Provide the [x, y] coordinate of the cell's center where the given text is located.  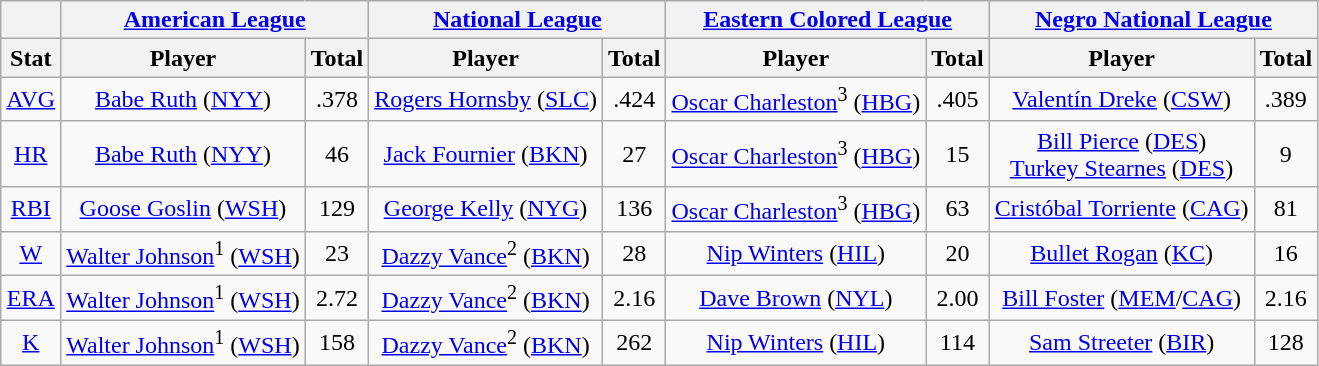
K [31, 342]
National League [518, 20]
.389 [1286, 100]
.378 [337, 100]
158 [337, 342]
23 [337, 254]
AVG [31, 100]
Valentín Dreke (CSW) [1122, 100]
American League [215, 20]
20 [958, 254]
Bill Foster (MEM/CAG) [1122, 298]
Goose Goslin (WSH) [183, 208]
28 [634, 254]
129 [337, 208]
Bullet Rogan (KC) [1122, 254]
15 [958, 154]
Dave Brown (NYL) [796, 298]
27 [634, 154]
128 [1286, 342]
136 [634, 208]
Cristóbal Torriente (CAG) [1122, 208]
2.00 [958, 298]
262 [634, 342]
2.72 [337, 298]
Sam Streeter (BIR) [1122, 342]
.424 [634, 100]
16 [1286, 254]
9 [1286, 154]
Negro National League [1153, 20]
Eastern Colored League [828, 20]
ERA [31, 298]
63 [958, 208]
.405 [958, 100]
114 [958, 342]
W [31, 254]
Stat [31, 58]
Jack Fournier (BKN) [486, 154]
Rogers Hornsby (SLC) [486, 100]
81 [1286, 208]
RBI [31, 208]
Bill Pierce (DES)Turkey Stearnes (DES) [1122, 154]
46 [337, 154]
HR [31, 154]
George Kelly (NYG) [486, 208]
